Capture the cell that displays the provided text and extract its (X, Y) central coordinate. 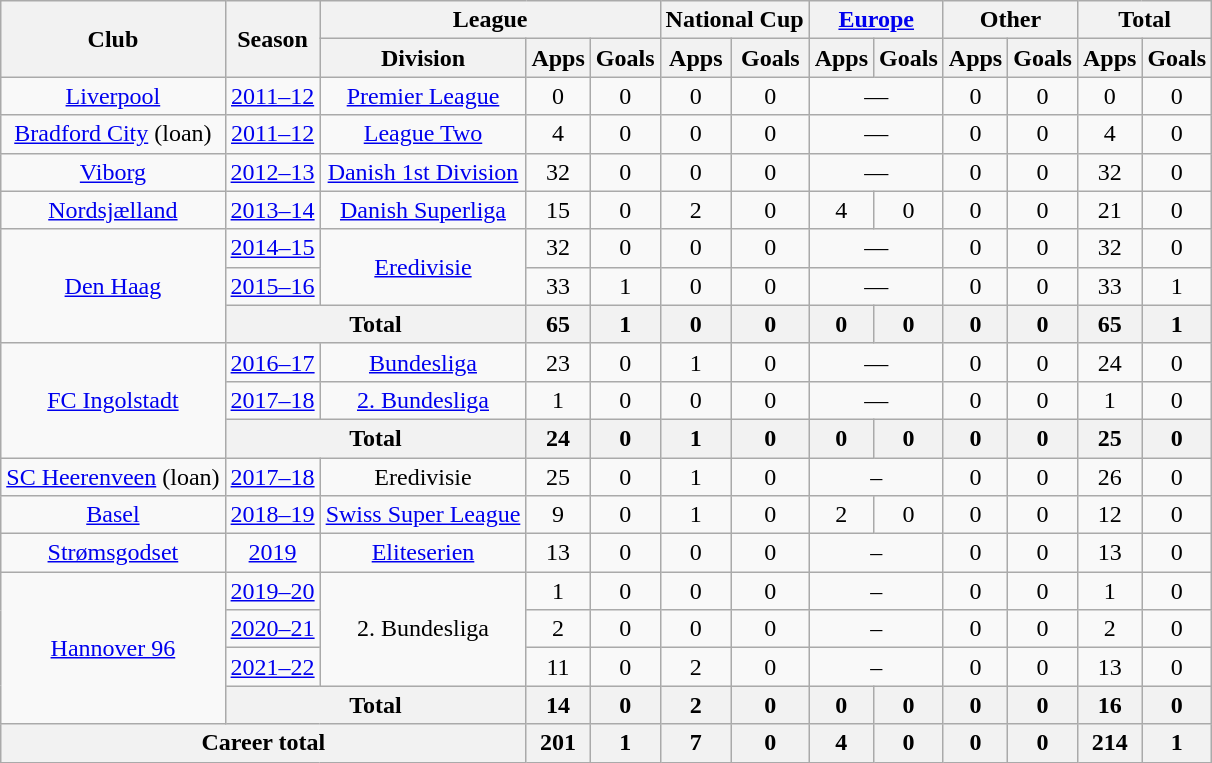
National Cup (734, 20)
SC Heerenveen (loan) (113, 477)
FC Ingolstadt (113, 400)
League Two (423, 134)
Bundesliga (423, 362)
12 (1109, 515)
Danish 1st Division (423, 172)
23 (558, 362)
2020–21 (272, 629)
2021–22 (272, 667)
14 (558, 705)
Liverpool (113, 96)
Swiss Super League (423, 515)
2013–14 (272, 210)
Viborg (113, 172)
Bradford City (loan) (113, 134)
9 (558, 515)
2012–13 (272, 172)
2018–19 (272, 515)
Danish Superliga (423, 210)
Career total (264, 743)
21 (1109, 210)
2016–17 (272, 362)
Nordsjælland (113, 210)
2019–20 (272, 591)
Strømsgodset (113, 553)
Club (113, 39)
201 (558, 743)
15 (558, 210)
Hannover 96 (113, 648)
Europe (876, 20)
Season (272, 39)
Premier League (423, 96)
214 (1109, 743)
2014–15 (272, 248)
League (490, 20)
16 (1109, 705)
11 (558, 667)
7 (696, 743)
26 (1109, 477)
Eliteserien (423, 553)
Division (423, 58)
Other (1010, 20)
Basel (113, 515)
Den Haag (113, 286)
2019 (272, 553)
2015–16 (272, 286)
